Scan for the cell matching the given text and deliver its (x, y) coordinate at center. 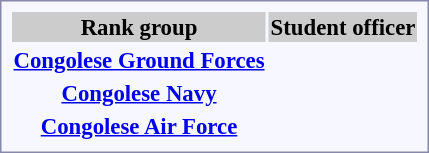
Rank group (139, 27)
Congolese Navy (139, 93)
Student officer (343, 27)
Congolese Air Force (139, 126)
Congolese Ground Forces (139, 60)
